Search for the cell housing the specified text and yield its [x, y] center coordinate. 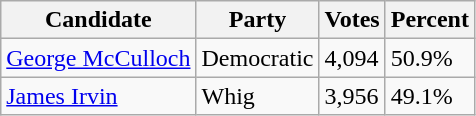
Percent [430, 20]
Votes [352, 20]
Democratic [258, 58]
49.1% [430, 96]
50.9% [430, 58]
Candidate [98, 20]
Party [258, 20]
Whig [258, 96]
James Irvin [98, 96]
4,094 [352, 58]
3,956 [352, 96]
George McCulloch [98, 58]
